Pinpoint the cell where the given text exists, returning its [X, Y] midpoint coordinate. 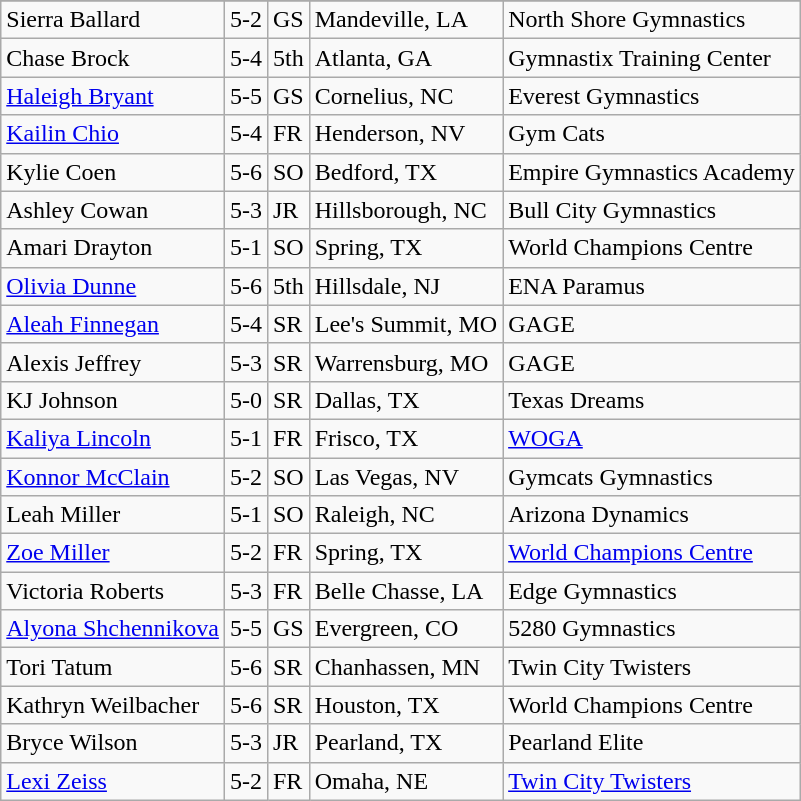
Leah Miller [113, 515]
Arizona Dynamics [652, 515]
Victoria Roberts [113, 591]
Hillsdale, NJ [406, 286]
Kailin Chio [113, 134]
Chase Brock [113, 58]
Gym Cats [652, 134]
Amari Drayton [113, 248]
Bryce Wilson [113, 743]
Cornelius, NC [406, 96]
Pearland Elite [652, 743]
Everest Gymnastics [652, 96]
Empire Gymnastics Academy [652, 172]
Mandeville, LA [406, 20]
Lee's Summit, MO [406, 324]
Sierra Ballard [113, 20]
5280 Gymnastics [652, 629]
Aleah Finnegan [113, 324]
Tori Tatum [113, 667]
Alyona Shchennikova [113, 629]
Edge Gymnastics [652, 591]
Frisco, TX [406, 438]
Bull City Gymnastics [652, 210]
Chanhassen, MN [406, 667]
Gymnastix Training Center [652, 58]
Texas Dreams [652, 400]
Zoe Miller [113, 553]
Konnor McClain [113, 477]
Haleigh Bryant [113, 96]
Evergreen, CO [406, 629]
Bedford, TX [406, 172]
WOGA [652, 438]
Belle Chasse, LA [406, 591]
Alexis Jeffrey [113, 362]
Atlanta, GA [406, 58]
Las Vegas, NV [406, 477]
Kaliya Lincoln [113, 438]
Dallas, TX [406, 400]
Warrensburg, MO [406, 362]
Houston, TX [406, 705]
Hillsborough, NC [406, 210]
Kylie Coen [113, 172]
5-0 [246, 400]
Pearland, TX [406, 743]
North Shore Gymnastics [652, 20]
Raleigh, NC [406, 515]
Ashley Cowan [113, 210]
ENA Paramus [652, 286]
Kathryn Weilbacher [113, 705]
KJ Johnson [113, 400]
Lexi Zeiss [113, 781]
Olivia Dunne [113, 286]
Henderson, NV [406, 134]
Omaha, NE [406, 781]
Gymcats Gymnastics [652, 477]
